Locate the cell with the specified text and output its [x, y] center coordinate. 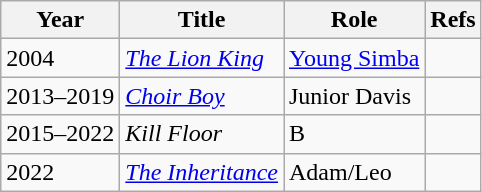
Year [60, 20]
Title [202, 20]
2015–2022 [60, 134]
Adam/Leo [354, 172]
Refs [453, 20]
The Inheritance [202, 172]
The Lion King [202, 58]
Role [354, 20]
2013–2019 [60, 96]
Junior Davis [354, 96]
Choir Boy [202, 96]
2004 [60, 58]
Kill Floor [202, 134]
2022 [60, 172]
Young Simba [354, 58]
B [354, 134]
